Output the [X, Y] coordinate of the center of the cell containing the given text.  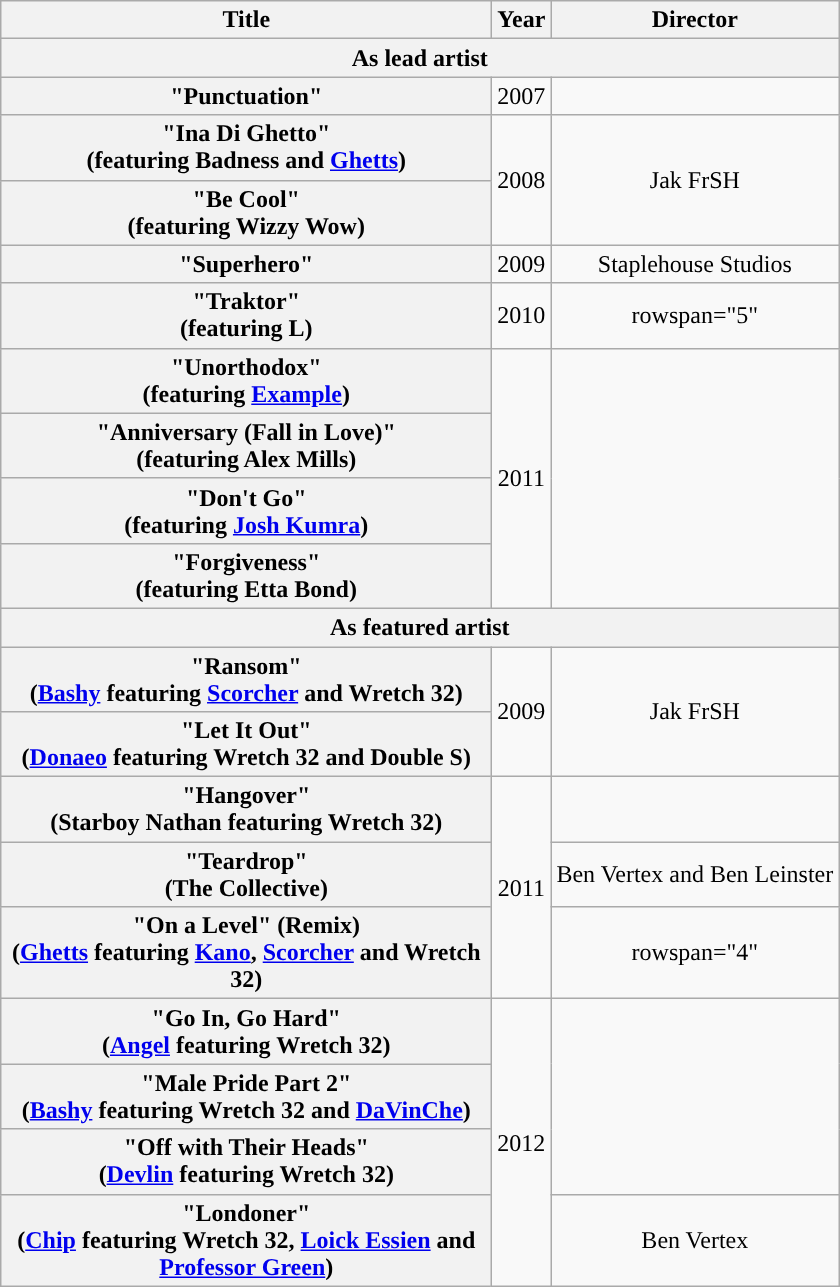
"Forgiveness"(featuring Etta Bond) [246, 576]
"Unorthodox"(featuring Example) [246, 380]
"Traktor"(featuring L) [246, 316]
"Be Cool"(featuring Wizzy Wow) [246, 212]
"Let It Out"(Donaeo featuring Wretch 32 and Double S) [246, 744]
"Don't Go"(featuring Josh Kumra) [246, 510]
"Londoner"(Chip featuring Wretch 32, Loick Essien and Professor Green) [246, 1240]
2012 [522, 1142]
"Ransom"(Bashy featuring Scorcher and Wretch 32) [246, 678]
Year [522, 20]
As lead artist [420, 58]
"Punctuation" [246, 96]
2010 [522, 316]
Staplehouse Studios [695, 264]
"Superhero" [246, 264]
"Off with Their Heads"(Devlin featuring Wretch 32) [246, 1162]
Director [695, 20]
Ben Vertex and Ben Leinster [695, 874]
rowspan="4" [695, 953]
"Ina Di Ghetto"(featuring Badness and Ghetts) [246, 148]
rowspan="5" [695, 316]
Title [246, 20]
"Teardrop"(The Collective) [246, 874]
"Male Pride Part 2"(Bashy featuring Wretch 32 and DaVinChe) [246, 1096]
"On a Level" (Remix)(Ghetts featuring Kano, Scorcher and Wretch 32) [246, 953]
2008 [522, 180]
2007 [522, 96]
"Hangover"(Starboy Nathan featuring Wretch 32) [246, 810]
"Anniversary (Fall in Love)"(featuring Alex Mills) [246, 446]
Ben Vertex [695, 1240]
"Go In, Go Hard"(Angel featuring Wretch 32) [246, 1032]
As featured artist [420, 627]
